From the cell containing the given text, extract its center point as (X, Y) coordinate. 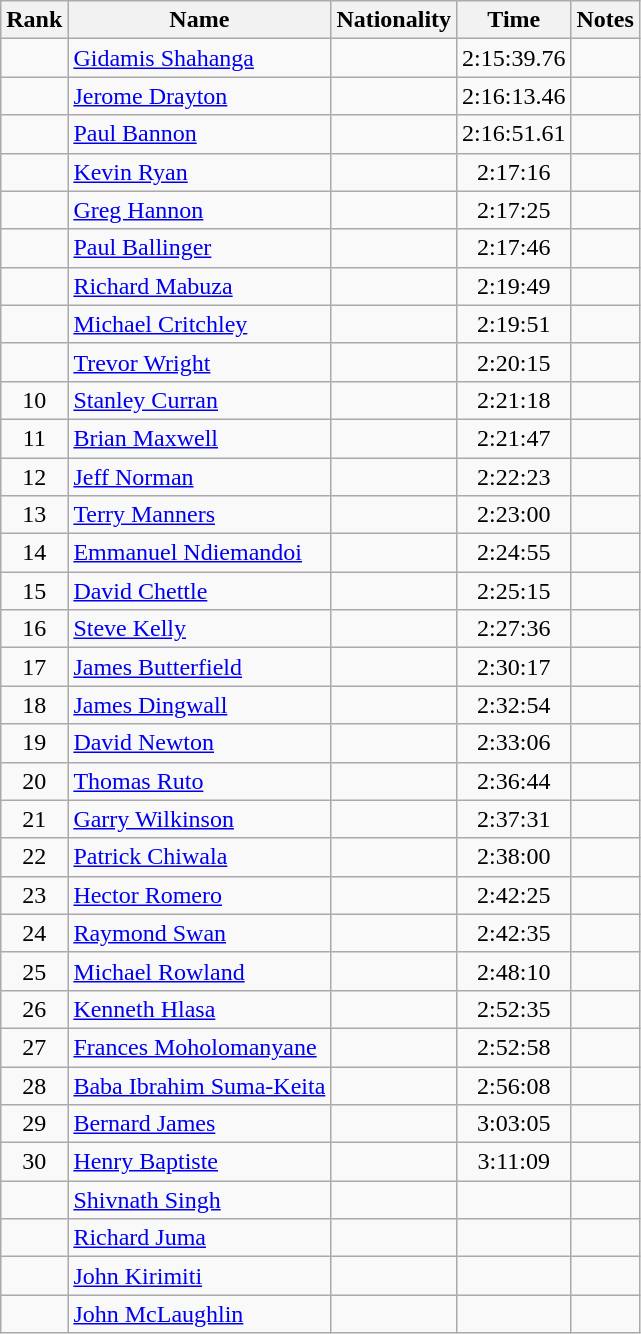
Garry Wilkinson (200, 819)
2:15:39.76 (514, 58)
Michael Rowland (200, 971)
Emmanuel Ndiemandoi (200, 553)
2:16:51.61 (514, 134)
2:36:44 (514, 781)
Gidamis Shahanga (200, 58)
Nationality (394, 20)
26 (34, 1009)
2:42:25 (514, 895)
30 (34, 1162)
3:11:09 (514, 1162)
2:25:15 (514, 591)
2:27:36 (514, 629)
2:17:25 (514, 210)
Patrick Chiwala (200, 857)
Jeff Norman (200, 477)
Trevor Wright (200, 362)
2:19:49 (514, 286)
Baba Ibrahim Suma-Keita (200, 1085)
2:48:10 (514, 971)
David Newton (200, 743)
Kevin Ryan (200, 172)
Richard Juma (200, 1238)
Rank (34, 20)
29 (34, 1124)
18 (34, 705)
2:52:35 (514, 1009)
Stanley Curran (200, 400)
2:20:15 (514, 362)
2:30:17 (514, 667)
23 (34, 895)
Frances Moholomanyane (200, 1047)
13 (34, 515)
20 (34, 781)
2:56:08 (514, 1085)
Raymond Swan (200, 933)
Thomas Ruto (200, 781)
2:32:54 (514, 705)
2:21:47 (514, 438)
2:22:23 (514, 477)
15 (34, 591)
Notes (605, 20)
2:17:16 (514, 172)
Brian Maxwell (200, 438)
Name (200, 20)
11 (34, 438)
James Butterfield (200, 667)
Time (514, 20)
2:42:35 (514, 933)
17 (34, 667)
21 (34, 819)
2:37:31 (514, 819)
Paul Bannon (200, 134)
Hector Romero (200, 895)
2:52:58 (514, 1047)
John Kirimiti (200, 1276)
2:21:18 (514, 400)
2:16:13.46 (514, 96)
2:38:00 (514, 857)
Shivnath Singh (200, 1200)
David Chettle (200, 591)
3:03:05 (514, 1124)
28 (34, 1085)
James Dingwall (200, 705)
2:24:55 (514, 553)
12 (34, 477)
Kenneth Hlasa (200, 1009)
25 (34, 971)
24 (34, 933)
10 (34, 400)
Terry Manners (200, 515)
Steve Kelly (200, 629)
Bernard James (200, 1124)
19 (34, 743)
John McLaughlin (200, 1314)
2:33:06 (514, 743)
Greg Hannon (200, 210)
2:17:46 (514, 248)
Henry Baptiste (200, 1162)
22 (34, 857)
Jerome Drayton (200, 96)
Paul Ballinger (200, 248)
27 (34, 1047)
Michael Critchley (200, 324)
2:23:00 (514, 515)
2:19:51 (514, 324)
14 (34, 553)
Richard Mabuza (200, 286)
16 (34, 629)
